Find where the given text appears and provide that cell's center as [X, Y] coordinate. 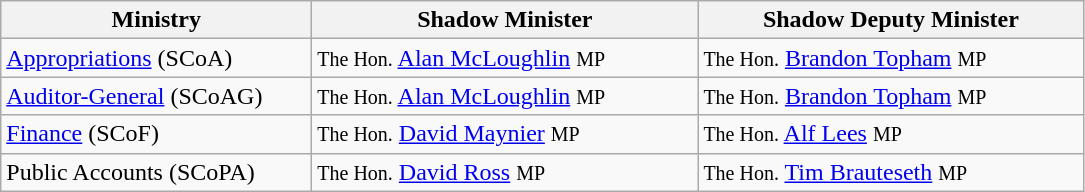
The Hon. David Maynier MP [505, 134]
Auditor-General (SCoAG) [156, 96]
The Hon. Tim Brauteseth MP [891, 172]
Finance (SCoF) [156, 134]
Shadow Minister [505, 20]
Appropriations (SCoA) [156, 58]
Public Accounts (SCoPA) [156, 172]
Ministry [156, 20]
The Hon. David Ross MP [505, 172]
Shadow Deputy Minister [891, 20]
The Hon. Alf Lees MP [891, 134]
